Output the (x, y) coordinate of the center of the cell containing the given text.  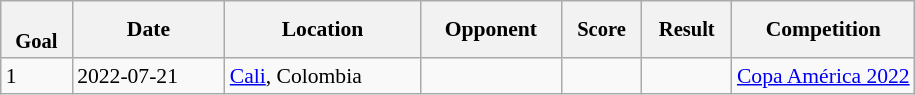
Opponent (490, 30)
1 (36, 77)
Date (148, 30)
Score (601, 30)
Competition (824, 30)
2022-07-21 (148, 77)
Cali, Colombia (323, 77)
Goal (36, 30)
Result (687, 30)
Copa América 2022 (824, 77)
Location (323, 30)
